Find where the given text appears and provide that cell's center as (x, y) coordinate. 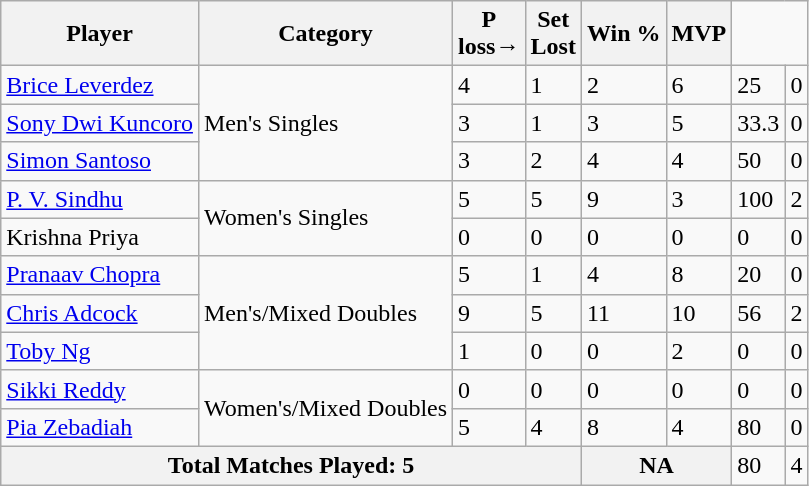
Category (325, 34)
Pranaav Chopra (100, 275)
Krishna Priya (100, 237)
25 (758, 85)
33.3 (758, 123)
Ploss→ (489, 34)
6 (699, 85)
MVP (699, 34)
50 (758, 161)
Sikki Reddy (100, 389)
Men's/Mixed Doubles (325, 313)
Simon Santoso (100, 161)
Toby Ng (100, 351)
Men's Singles (325, 123)
100 (758, 199)
20 (758, 275)
11 (624, 313)
Total Matches Played: 5 (292, 465)
SetLost (553, 34)
Women's Singles (325, 218)
P. V. Sindhu (100, 199)
Chris Adcock (100, 313)
56 (758, 313)
Women's/Mixed Doubles (325, 408)
Pia Zebadiah (100, 427)
Player (100, 34)
10 (699, 313)
Brice Leverdez (100, 85)
Win % (624, 34)
Sony Dwi Kuncoro (100, 123)
NA (656, 465)
